Find where the given text appears and provide that cell's center as (X, Y) coordinate. 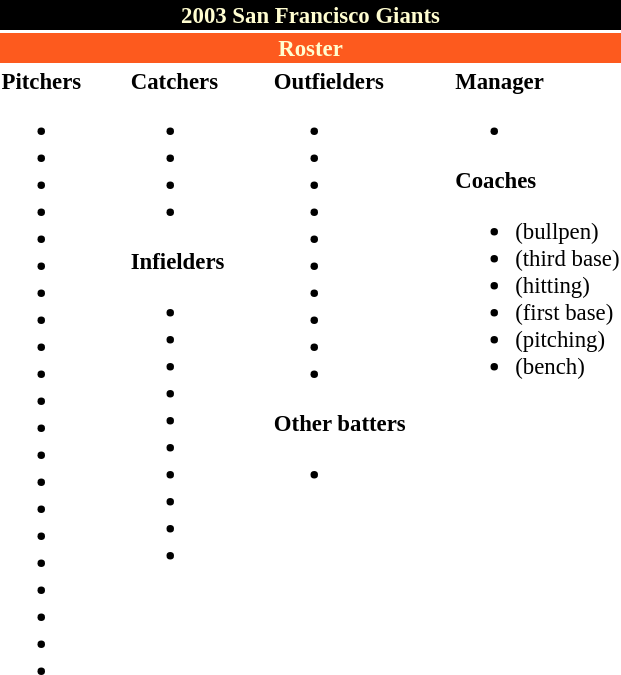
2003 San Francisco Giants (310, 15)
Roster (310, 48)
